Detect which cell encompasses the target text, then output its [x, y] center coordinate. 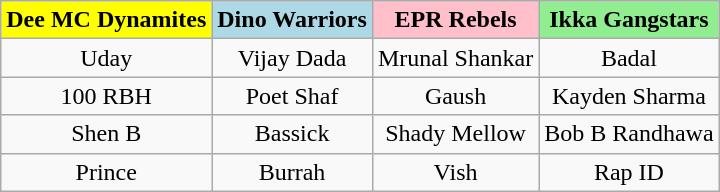
Vish [455, 172]
Vijay Dada [292, 58]
Uday [106, 58]
Mrunal Shankar [455, 58]
Dino Warriors [292, 20]
EPR Rebels [455, 20]
Prince [106, 172]
Bob B Randhawa [629, 134]
Badal [629, 58]
100 RBH [106, 96]
Shady Mellow [455, 134]
Shen B [106, 134]
Kayden Sharma [629, 96]
Ikka Gangstars [629, 20]
Gaush [455, 96]
Bassick [292, 134]
Poet Shaf [292, 96]
Dee MC Dynamites [106, 20]
Burrah [292, 172]
Rap ID [629, 172]
